Identify which cell holds the provided text, then report its [X, Y] central coordinate. 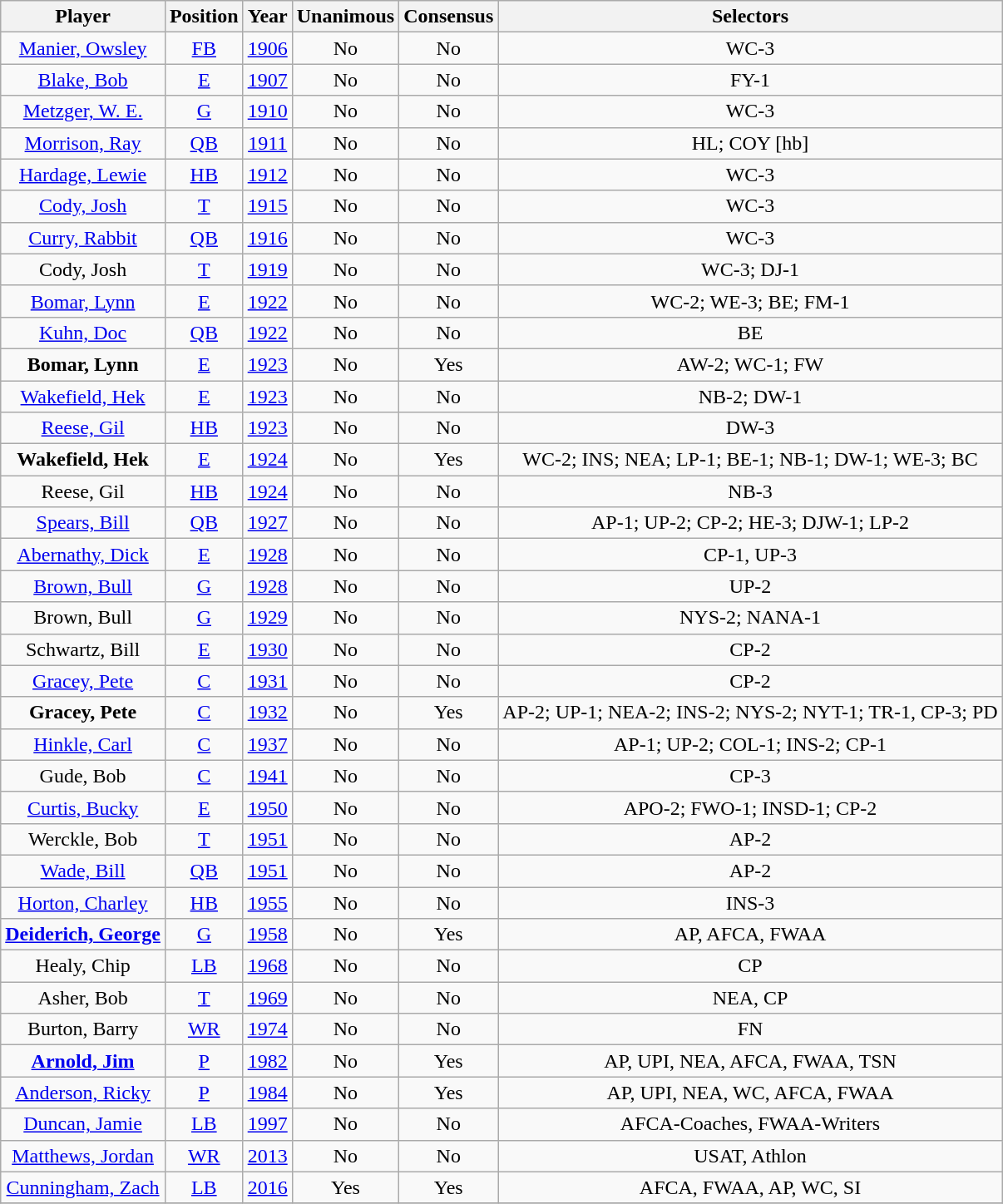
NEA, CP [750, 998]
Gude, Bob [83, 776]
Selectors [750, 17]
1910 [268, 111]
AP-1; UP-2; COL-1; INS-2; CP-1 [750, 744]
NB-2; DW-1 [750, 397]
2016 [268, 1187]
1950 [268, 807]
AP, UPI, NEA, AFCA, FWAA, TSN [750, 1061]
WC-2; WE-3; BE; FM-1 [750, 301]
Asher, Bob [83, 998]
Werckle, Bob [83, 839]
Hinkle, Carl [83, 744]
1919 [268, 269]
BE [750, 333]
Duncan, Jamie [83, 1124]
UP-2 [750, 586]
Arnold, Jim [83, 1061]
CP-3 [750, 776]
Abernathy, Dick [83, 555]
1997 [268, 1124]
Matthews, Jordan [83, 1156]
FY-1 [750, 80]
Position [204, 17]
Kuhn, Doc [83, 333]
1911 [268, 143]
Year [268, 17]
NB-3 [750, 491]
1941 [268, 776]
Horton, Charley [83, 902]
1929 [268, 618]
1982 [268, 1061]
Metzger, W. E. [83, 111]
WC-2; INS; NEA; LP-1; BE-1; NB-1; DW-1; WE-3; BC [750, 460]
1937 [268, 744]
AP-1; UP-2; CP-2; HE-3; DJW-1; LP-2 [750, 523]
1958 [268, 935]
1930 [268, 649]
1955 [268, 902]
Consensus [449, 17]
FN [750, 1029]
1906 [268, 48]
HL; COY [hb] [750, 143]
Schwartz, Bill [83, 649]
Spears, Bill [83, 523]
NYS-2; NANA-1 [750, 618]
Player [83, 17]
1927 [268, 523]
INS-3 [750, 902]
Healy, Chip [83, 966]
1968 [268, 966]
AP-2; UP-1; NEA-2; INS-2; NYS-2; NYT-1; TR-1, CP-3; PD [750, 713]
USAT, Athlon [750, 1156]
Cunningham, Zach [83, 1187]
1932 [268, 713]
1907 [268, 80]
2013 [268, 1156]
Wade, Bill [83, 871]
Hardage, Lewie [83, 175]
1969 [268, 998]
Blake, Bob [83, 80]
AP, UPI, NEA, WC, AFCA, FWAA [750, 1093]
Curry, Rabbit [83, 238]
APO-2; FWO-1; INSD-1; CP-2 [750, 807]
Deiderich, George [83, 935]
1912 [268, 175]
Morrison, Ray [83, 143]
FB [204, 48]
AW-2; WC-1; FW [750, 364]
Curtis, Bucky [83, 807]
1916 [268, 238]
1915 [268, 206]
Manier, Owsley [83, 48]
1931 [268, 681]
AFCA, FWAA, AP, WC, SI [750, 1187]
CP-1, UP-3 [750, 555]
DW-3 [750, 428]
WC-3; DJ-1 [750, 269]
CP [750, 966]
AP, AFCA, FWAA [750, 935]
Anderson, Ricky [83, 1093]
1984 [268, 1093]
AFCA-Coaches, FWAA-Writers [750, 1124]
1974 [268, 1029]
Burton, Barry [83, 1029]
Unanimous [345, 17]
